Capture the cell that displays the provided text and extract its [X, Y] central coordinate. 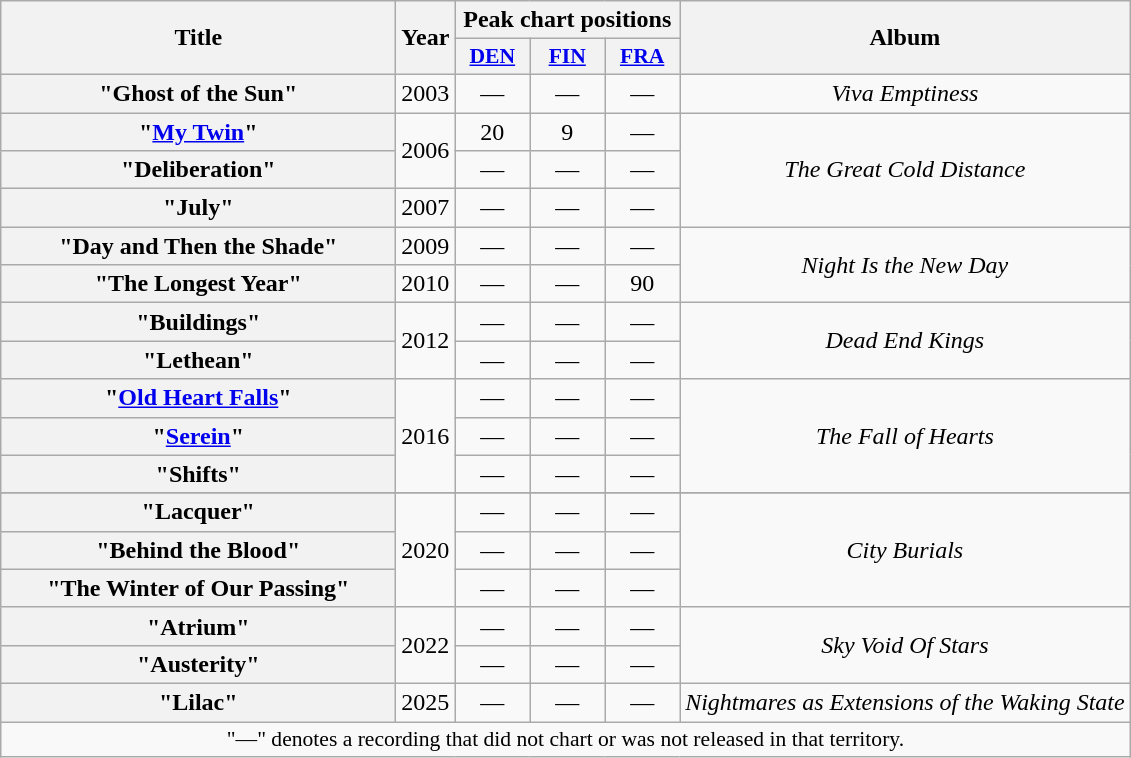
"July" [198, 208]
"Atrium" [198, 626]
9 [568, 131]
2016 [426, 436]
"Lilac" [198, 702]
"My Twin" [198, 131]
FIN [568, 57]
"Old Heart Falls" [198, 398]
Title [198, 38]
2006 [426, 150]
"Ghost of the Sun" [198, 93]
"Deliberation" [198, 170]
City Burials [906, 550]
Peak chart positions [568, 20]
Night Is the New Day [906, 265]
"Austerity" [198, 664]
FRA [642, 57]
Dead End Kings [906, 341]
2010 [426, 284]
"Behind the Blood" [198, 550]
Sky Void Of Stars [906, 645]
The Great Cold Distance [906, 169]
"Lethean" [198, 360]
"Day and Then the Shade" [198, 246]
"The Winter of Our Passing" [198, 588]
Year [426, 38]
"Lacquer" [198, 512]
The Fall of Hearts [906, 436]
2025 [426, 702]
DEN [492, 57]
2003 [426, 93]
"The Longest Year" [198, 284]
20 [492, 131]
"—" denotes a recording that did not chart or was not released in that territory. [566, 740]
Nightmares as Extensions of the Waking State [906, 702]
"Buildings" [198, 322]
2009 [426, 246]
2020 [426, 550]
Album [906, 38]
90 [642, 284]
2007 [426, 208]
"Shifts" [198, 474]
2022 [426, 645]
2012 [426, 341]
Viva Emptiness [906, 93]
"Serein" [198, 436]
